Output the [X, Y] coordinate of the center of the cell containing the given text.  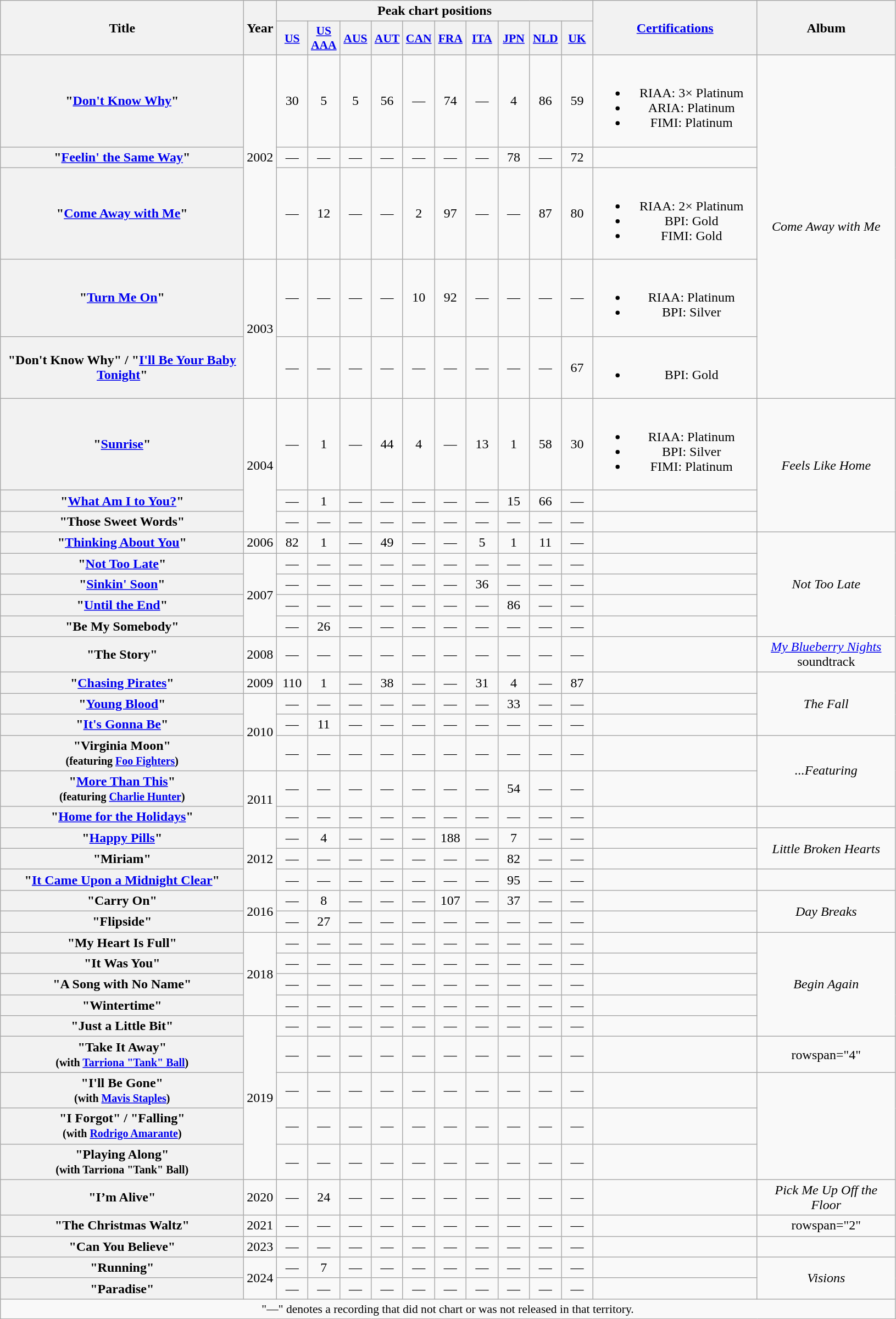
AUS [355, 38]
rowspan="4" [826, 1055]
"Young Blood" [122, 704]
12 [324, 213]
72 [577, 157]
Certifications [675, 27]
US AAA [324, 38]
2012 [260, 859]
"Wintertime" [122, 1005]
"Virginia Moon"(featuring Foo Fighters) [122, 753]
37 [514, 900]
Not Too Late [826, 584]
CAN [419, 38]
AUT [387, 38]
NLD [546, 38]
...Featuring [826, 771]
BPI: Gold [675, 367]
Album [826, 27]
78 [514, 157]
RIAA: 2× PlatinumBPI: GoldFIMI: Gold [675, 213]
67 [577, 367]
"Don't Know Why" [122, 101]
2008 [260, 655]
RIAA: PlatinumBPI: SilverFIMI: Platinum [675, 444]
"A Song with No Name" [122, 984]
36 [482, 585]
2002 [260, 157]
49 [387, 542]
"Home for the Holidays" [122, 817]
2 [419, 213]
"The Story" [122, 655]
"Running" [122, 1267]
26 [324, 626]
54 [514, 789]
8 [324, 900]
"Sunrise" [122, 444]
31 [482, 683]
"I’m Alive" [122, 1198]
"Until the End" [122, 605]
"My Heart Is Full" [122, 942]
RIAA: 3× PlatinumARIA: PlatinumFIMI: Platinum [675, 101]
2024 [260, 1278]
"Sinkin' Soon" [122, 585]
24 [324, 1198]
Little Broken Hearts [826, 848]
80 [577, 213]
44 [387, 444]
33 [514, 704]
2023 [260, 1246]
188 [450, 838]
"Happy Pills" [122, 838]
107 [450, 900]
13 [482, 444]
FRA [450, 38]
rowspan="2" [826, 1226]
2011 [260, 799]
58 [546, 444]
95 [514, 880]
2003 [260, 329]
2018 [260, 973]
15 [514, 500]
"Can You Believe" [122, 1246]
Day Breaks [826, 911]
110 [292, 683]
The Fall [826, 704]
"It Came Upon a Midnight Clear" [122, 880]
Year [260, 27]
2004 [260, 465]
"Miriam" [122, 859]
JPN [514, 38]
66 [546, 500]
"More Than This"(featuring Charlie Hunter) [122, 789]
"Playing Along"(with Tarriona "Tank" Ball) [122, 1161]
2021 [260, 1226]
27 [324, 921]
My Blueberry Nights soundtrack [826, 655]
Begin Again [826, 984]
92 [450, 298]
Peak chart positions [435, 11]
10 [419, 298]
"It's Gonna Be" [122, 725]
"The Christmas Waltz" [122, 1226]
"What Am I to You?" [122, 500]
"Come Away with Me" [122, 213]
Title [122, 27]
"Paradise" [122, 1288]
"I'll Be Gone"(with Mavis Staples) [122, 1090]
"Chasing Pirates" [122, 683]
2020 [260, 1198]
Visions [826, 1278]
"Be My Somebody" [122, 626]
US [292, 38]
59 [577, 101]
"Those Sweet Words" [122, 521]
Come Away with Me [826, 226]
"Don't Know Why" / "I'll Be Your Baby Tonight" [122, 367]
RIAA: PlatinumBPI: Silver [675, 298]
"Just a Little Bit" [122, 1026]
97 [450, 213]
"Turn Me On" [122, 298]
UK [577, 38]
"I Forgot" / "Falling"(with Rodrigo Amarante) [122, 1126]
38 [387, 683]
2009 [260, 683]
Pick Me Up Off the Floor [826, 1198]
"Carry On" [122, 900]
2010 [260, 732]
ITA [482, 38]
"Feelin' the Same Way" [122, 157]
"It Was You" [122, 964]
"Not Too Late" [122, 563]
"—" denotes a recording that did not chart or was not released in that territory. [448, 1309]
2016 [260, 911]
2007 [260, 594]
"Thinking About You" [122, 542]
2019 [260, 1098]
56 [387, 101]
"Flipside" [122, 921]
"Take It Away"(with Tarriona "Tank" Ball) [122, 1055]
74 [450, 101]
Feels Like Home [826, 465]
2006 [260, 542]
